Find where the given text appears and provide that cell's center as [X, Y] coordinate. 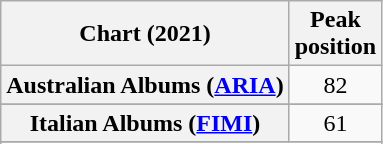
Chart (2021) [145, 34]
82 [335, 85]
Peakposition [335, 34]
Italian Albums (FIMI) [145, 123]
Australian Albums (ARIA) [145, 85]
61 [335, 123]
